Identify which cell holds the provided text, then report its (x, y) central coordinate. 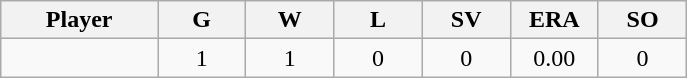
SO (642, 20)
ERA (554, 20)
W (290, 20)
G (202, 20)
Player (80, 20)
0.00 (554, 58)
SV (466, 20)
L (378, 20)
